Extract the [X, Y] coordinate from the center of the cell holding the provided text.  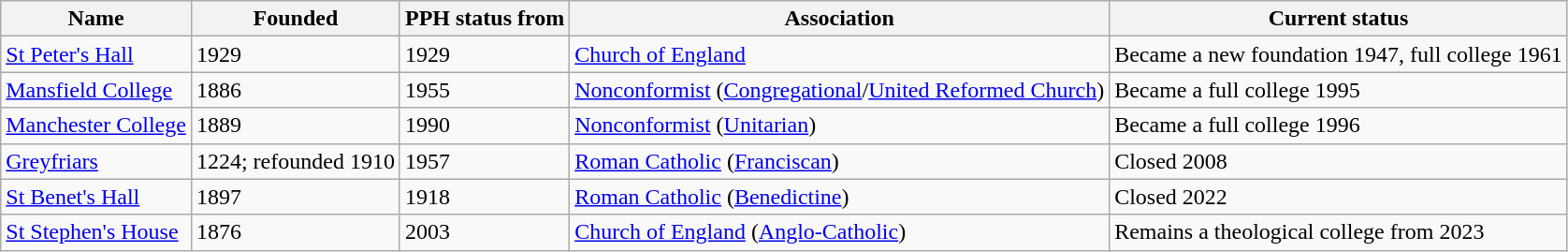
Nonconformist (Congregational/United Reformed Church) [840, 90]
St Benet's Hall [96, 197]
Association [840, 19]
PPH status from [485, 19]
Roman Catholic (Franciscan) [840, 161]
1897 [296, 197]
1990 [485, 126]
Became a full college 1995 [1339, 90]
1224; refounded 1910 [296, 161]
Church of England (Anglo-Catholic) [840, 232]
Closed 2022 [1339, 197]
Founded [296, 19]
Greyfriars [96, 161]
1955 [485, 90]
St Stephen's House [96, 232]
2003 [485, 232]
Became a new foundation 1947, full college 1961 [1339, 54]
Closed 2008 [1339, 161]
Roman Catholic (Benedictine) [840, 197]
1957 [485, 161]
1876 [296, 232]
Became a full college 1996 [1339, 126]
Nonconformist (Unitarian) [840, 126]
St Peter's Hall [96, 54]
1889 [296, 126]
Remains a theological college from 2023 [1339, 232]
Mansfield College [96, 90]
1886 [296, 90]
Current status [1339, 19]
Name [96, 19]
Church of England [840, 54]
Manchester College [96, 126]
1918 [485, 197]
